Output the (x, y) coordinate of the center of the cell containing the given text.  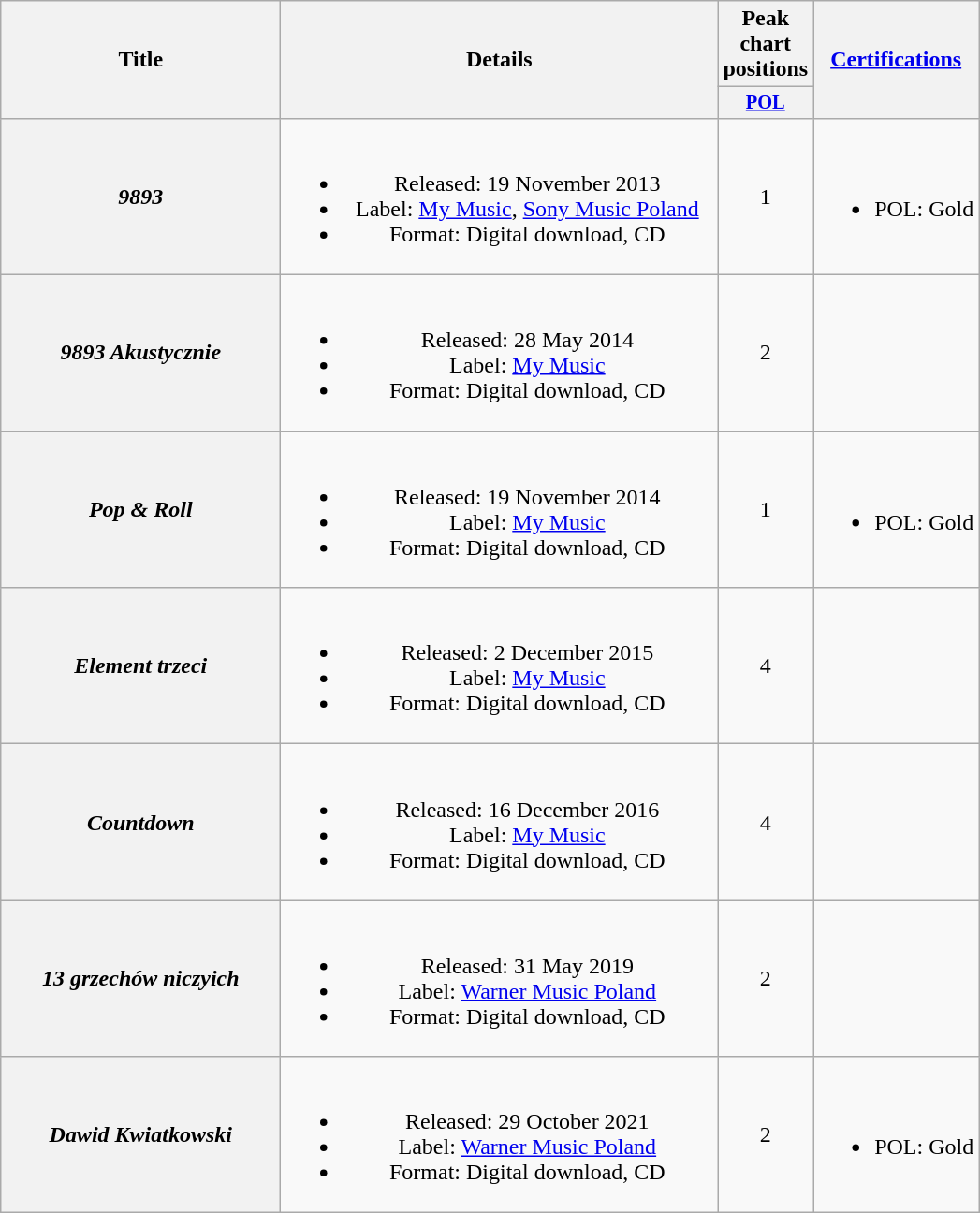
Element trzeci (140, 666)
Pop & Roll (140, 509)
Released: 28 May 2014Label: My MusicFormat: Digital download, CD (500, 354)
Title (140, 60)
9893 (140, 197)
POL (766, 103)
Peak chart positions (766, 44)
13 grzechów niczyich (140, 979)
Released: 16 December 2016Label: My MusicFormat: Digital download, CD (500, 822)
Released: 19 November 2014Label: My MusicFormat: Digital download, CD (500, 509)
9893 Akustycznie (140, 354)
Details (500, 60)
Countdown (140, 822)
Released: 19 November 2013Label: My Music, Sony Music PolandFormat: Digital download, CD (500, 197)
Certifications (897, 60)
Released: 2 December 2015Label: My MusicFormat: Digital download, CD (500, 666)
Released: 29 October 2021Label: Warner Music PolandFormat: Digital download, CD (500, 1134)
Released: 31 May 2019Label: Warner Music PolandFormat: Digital download, CD (500, 979)
Dawid Kwiatkowski (140, 1134)
